Return the (x, y) coordinate for the center point of the cell that contains the specified text.  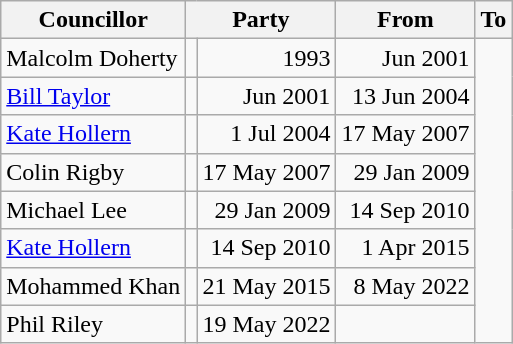
13 Jun 2004 (406, 96)
From (406, 20)
Michael Lee (94, 210)
Bill Taylor (94, 96)
1 Apr 2015 (406, 248)
19 May 2022 (266, 324)
Party (261, 20)
Colin Rigby (94, 172)
1993 (266, 58)
Phil Riley (94, 324)
1 Jul 2004 (266, 134)
Mohammed Khan (94, 286)
Malcolm Doherty (94, 58)
8 May 2022 (406, 286)
21 May 2015 (266, 286)
To (494, 20)
Councillor (94, 20)
